Find where the given text appears and provide that cell's center as [X, Y] coordinate. 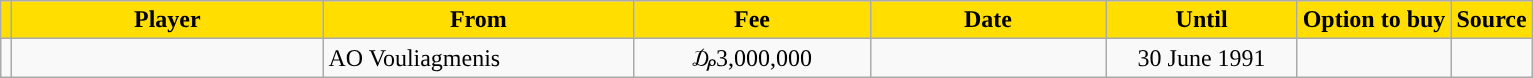
30 June 1991 [1202, 58]
Date [988, 20]
Source [1492, 20]
Fee [752, 20]
Player [168, 20]
AO Vouliagmenis [478, 58]
Until [1202, 20]
From [478, 20]
₯3,000,000 [752, 58]
Option to buy [1374, 20]
